Return the [X, Y] coordinate for the center point of the cell that contains the specified text.  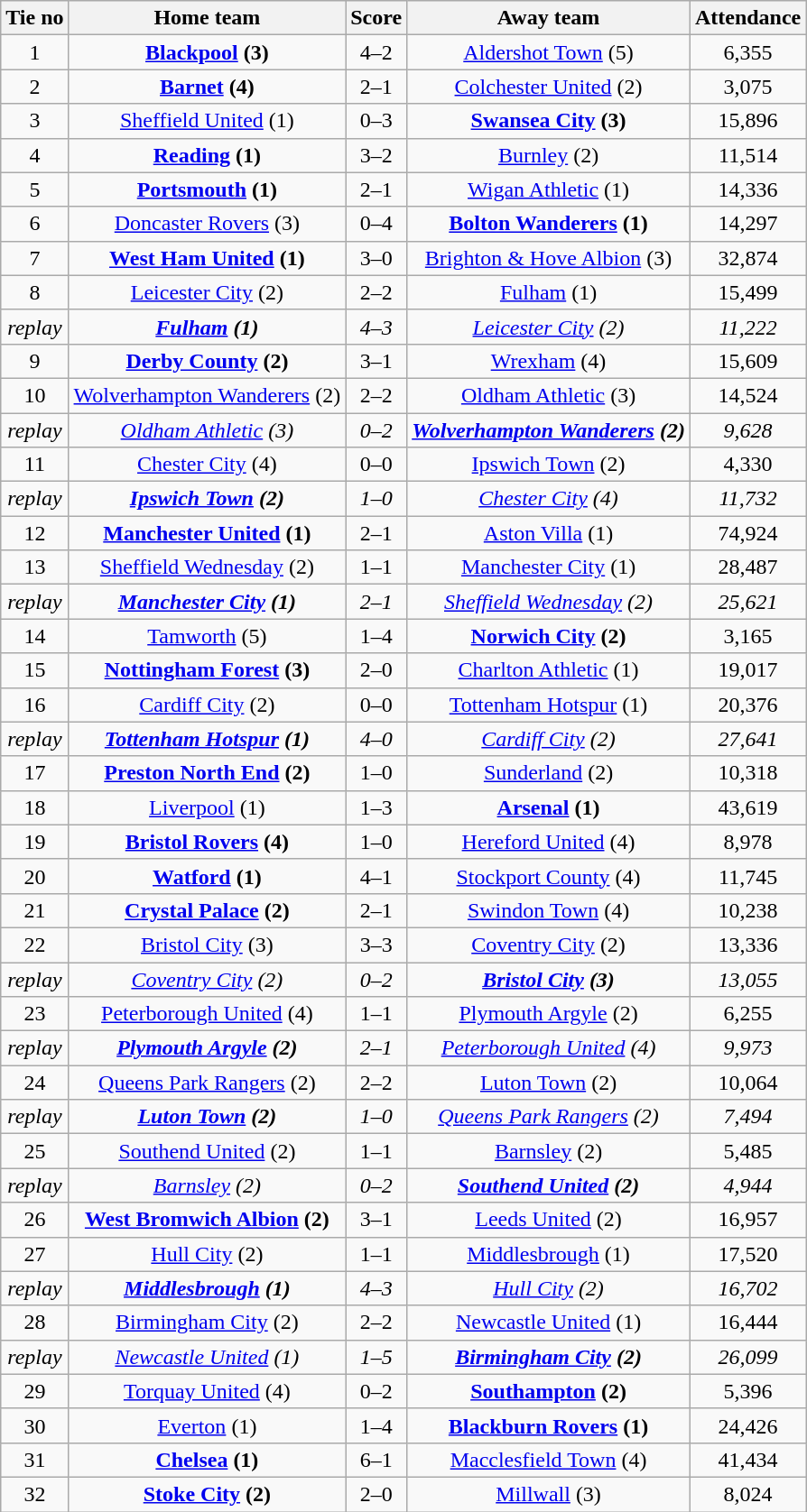
27,641 [747, 739]
Nottingham Forest (3) [208, 670]
19,017 [747, 670]
Manchester United (1) [208, 533]
Liverpool (1) [208, 807]
22 [34, 945]
Millwall (3) [549, 1494]
15,896 [747, 121]
24,426 [747, 1425]
8,978 [747, 842]
Stockport County (4) [549, 876]
14,524 [747, 395]
Norwich City (2) [549, 636]
24 [34, 1083]
Crystal Palace (2) [208, 910]
5,396 [747, 1391]
Swansea City (3) [549, 121]
20 [34, 876]
23 [34, 1014]
Everton (1) [208, 1425]
5,485 [747, 1151]
Leeds United (2) [549, 1220]
6–1 [376, 1460]
Chelsea (1) [208, 1460]
41,434 [747, 1460]
27 [34, 1254]
Bristol Rovers (4) [208, 842]
Burnley (2) [549, 155]
25 [34, 1151]
28,487 [747, 567]
Blackburn Rovers (1) [549, 1425]
4,330 [747, 465]
16,702 [747, 1288]
Watford (1) [208, 876]
Wigan Athletic (1) [549, 189]
Hereford United (4) [549, 842]
Brighton & Hove Albion (3) [549, 258]
Attendance [747, 18]
Blackpool (3) [208, 52]
9,628 [747, 430]
4–1 [376, 876]
26 [34, 1220]
7,494 [747, 1117]
9,973 [747, 1048]
21 [34, 910]
1–5 [376, 1357]
Bolton Wanderers (1) [549, 224]
Tamworth (5) [208, 636]
14 [34, 636]
9 [34, 361]
Preston North End (2) [208, 773]
Score [376, 18]
32 [34, 1494]
3–2 [376, 155]
6,255 [747, 1014]
3 [34, 121]
Southampton (2) [549, 1391]
Derby County (2) [208, 361]
Away team [549, 18]
Sheffield United (1) [208, 121]
13,055 [747, 979]
Swindon Town (4) [549, 910]
1 [34, 52]
3–0 [376, 258]
3,075 [747, 87]
31 [34, 1460]
Aston Villa (1) [549, 533]
11 [34, 465]
19 [34, 842]
3,165 [747, 636]
15 [34, 670]
16,444 [747, 1323]
11,222 [747, 327]
13 [34, 567]
74,924 [747, 533]
43,619 [747, 807]
10,064 [747, 1083]
2 [34, 87]
10,238 [747, 910]
25,621 [747, 602]
Stoke City (2) [208, 1494]
18 [34, 807]
West Bromwich Albion (2) [208, 1220]
11,745 [747, 876]
Arsenal (1) [549, 807]
6,355 [747, 52]
7 [34, 258]
Portsmouth (1) [208, 189]
20,376 [747, 705]
Macclesfield Town (4) [549, 1460]
8,024 [747, 1494]
4,944 [747, 1185]
8 [34, 292]
Tie no [34, 18]
11,514 [747, 155]
West Ham United (1) [208, 258]
16 [34, 705]
14,336 [747, 189]
Colchester United (2) [549, 87]
32,874 [747, 258]
16,957 [747, 1220]
17 [34, 773]
Barnet (4) [208, 87]
26,099 [747, 1357]
29 [34, 1391]
15,499 [747, 292]
Reading (1) [208, 155]
4 [34, 155]
0–4 [376, 224]
17,520 [747, 1254]
Aldershot Town (5) [549, 52]
1–3 [376, 807]
Torquay United (4) [208, 1391]
10,318 [747, 773]
4–0 [376, 739]
11,732 [747, 499]
12 [34, 533]
30 [34, 1425]
15,609 [747, 361]
5 [34, 189]
3–3 [376, 945]
6 [34, 224]
13,336 [747, 945]
0–3 [376, 121]
Charlton Athletic (1) [549, 670]
14,297 [747, 224]
Doncaster Rovers (3) [208, 224]
10 [34, 395]
4–2 [376, 52]
Sunderland (2) [549, 773]
Wrexham (4) [549, 361]
Home team [208, 18]
28 [34, 1323]
